Extract the [x, y] coordinate from the center of the cell holding the provided text.  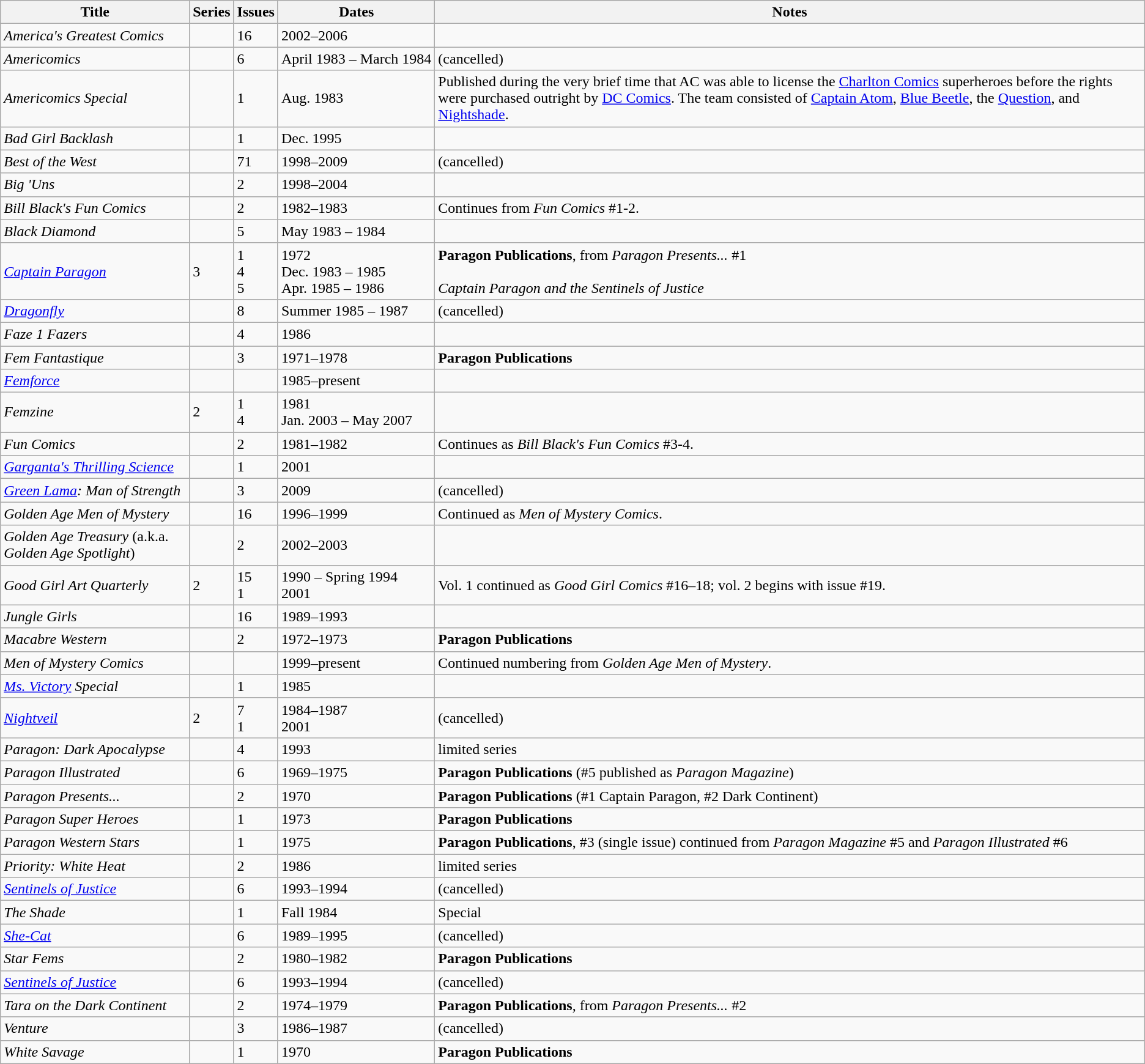
1972Dec. 1983 – 1985Apr. 1985 – 1986 [356, 271]
1998–2009 [356, 161]
14 [256, 412]
Femzine [95, 412]
1985 [356, 686]
Golden Age Treasury (a.k.a. Golden Age Spotlight) [95, 545]
Green Lama: Man of Strength [95, 490]
She-Cat [95, 936]
Paragon Publications (#1 Captain Paragon, #2 Dark Continent) [790, 796]
Paragon Presents... [95, 796]
1974–1979 [356, 1005]
1971–1978 [356, 358]
Fall 1984 [356, 912]
Paragon Publications, #3 (single issue) continued from Paragon Magazine #5 and Paragon Illustrated #6 [790, 843]
Paragon Publications (#5 published as Paragon Magazine) [790, 772]
1999–present [356, 663]
1993 [356, 749]
1982–1983 [356, 208]
1989–1993 [356, 616]
Title [95, 12]
1969–1975 [356, 772]
Fun Comics [95, 444]
Paragon Publications, from Paragon Presents... #1Captain Paragon and the Sentinels of Justice [790, 271]
White Savage [95, 1052]
April 1983 – March 1984 [356, 59]
Macabre Western [95, 640]
Summer 1985 – 1987 [356, 311]
8 [256, 311]
America's Greatest Comics [95, 35]
1975 [356, 843]
Continued numbering from Golden Age Men of Mystery. [790, 663]
Jungle Girls [95, 616]
Priority: White Heat [95, 866]
145 [256, 271]
2002–2006 [356, 35]
1972–1973 [356, 640]
Americomics [95, 59]
2002–2003 [356, 545]
1984–19872001 [356, 718]
Nightveil [95, 718]
Black Diamond [95, 231]
Faze 1 Fazers [95, 334]
Bad Girl Backlash [95, 138]
151 [256, 585]
Series [212, 12]
1981Jan. 2003 – May 2007 [356, 412]
1989–1995 [356, 936]
Big 'Uns [95, 185]
Dates [356, 12]
Aug. 1983 [356, 98]
5 [256, 231]
Dec. 1995 [356, 138]
Bill Black's Fun Comics [95, 208]
Continues from Fun Comics #1-2. [790, 208]
Americomics Special [95, 98]
Dragonfly [95, 311]
Garganta's Thrilling Science [95, 467]
Venture [95, 1029]
Best of the West [95, 161]
Paragon Illustrated [95, 772]
Good Girl Art Quarterly [95, 585]
1986–1987 [356, 1029]
Continued as Men of Mystery Comics. [790, 514]
Golden Age Men of Mystery [95, 514]
2009 [356, 490]
1985–present [356, 381]
The Shade [95, 912]
Captain Paragon [95, 271]
1981–1982 [356, 444]
1998–2004 [356, 185]
Fem Fantastique [95, 358]
Men of Mystery Comics [95, 663]
Ms. Victory Special [95, 686]
Tara on the Dark Continent [95, 1005]
Special [790, 912]
Paragon Super Heroes [95, 819]
Notes [790, 12]
Issues [256, 12]
Vol. 1 continued as Good Girl Comics #16–18; vol. 2 begins with issue #19. [790, 585]
2001 [356, 467]
Paragon Publications, from Paragon Presents... #2 [790, 1005]
Paragon Western Stars [95, 843]
1973 [356, 819]
1980–1982 [356, 959]
May 1983 – 1984 [356, 231]
Continues as Bill Black's Fun Comics #3-4. [790, 444]
Femforce [95, 381]
Paragon: Dark Apocalypse [95, 749]
1990 – Spring 19942001 [356, 585]
Star Fems [95, 959]
1996–1999 [356, 514]
